Provide the (X, Y) coordinate of the cell's center where the given text is located.  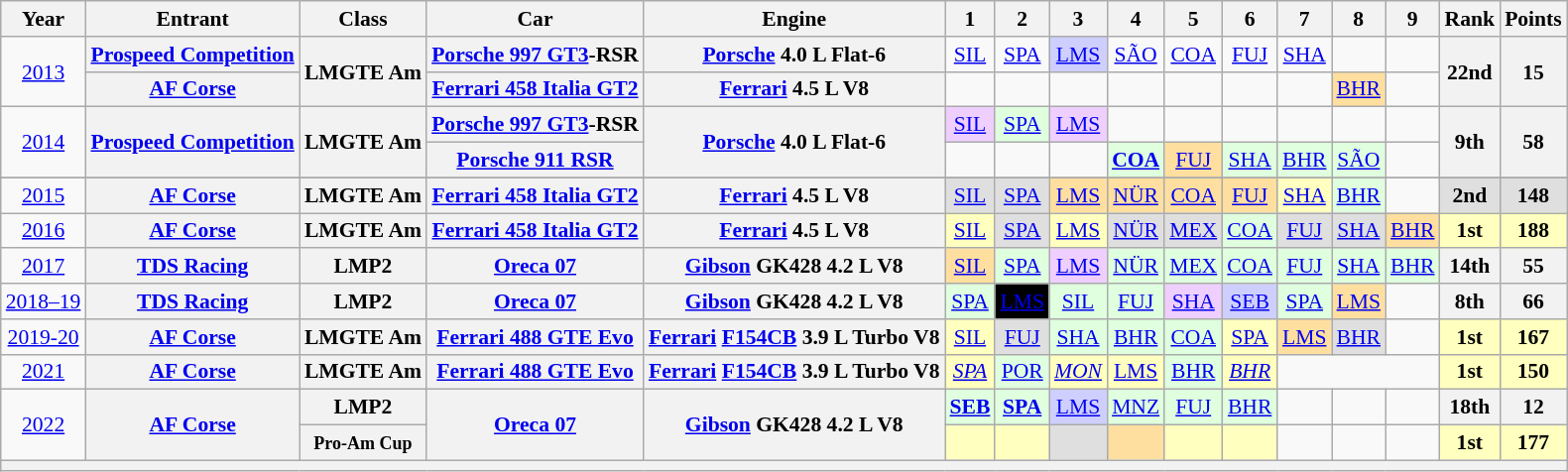
Class (363, 19)
167 (1533, 337)
8 (1359, 19)
7 (1305, 19)
Pro-Am Cup (363, 443)
Rank (1470, 19)
2019-20 (44, 337)
150 (1533, 372)
148 (1533, 195)
2016 (44, 231)
15 (1533, 71)
2021 (44, 372)
66 (1533, 301)
14th (1470, 267)
2022 (44, 424)
58 (1533, 143)
22nd (1470, 71)
2014 (44, 143)
9th (1470, 143)
2015 (44, 195)
MNZ (1136, 408)
2017 (44, 267)
Porsche 911 RSR (536, 161)
4 (1136, 19)
12 (1533, 408)
3 (1078, 19)
188 (1533, 231)
2013 (44, 71)
MON (1078, 372)
Points (1533, 19)
8th (1470, 301)
2018–19 (44, 301)
2nd (1470, 195)
9 (1412, 19)
POR (1022, 372)
6 (1250, 19)
Engine (794, 19)
5 (1193, 19)
18th (1470, 408)
Year (44, 19)
1 (970, 19)
Car (536, 19)
2 (1022, 19)
177 (1533, 443)
Entrant (192, 19)
55 (1533, 267)
